Scan for the cell matching the given text and deliver its (x, y) coordinate at center. 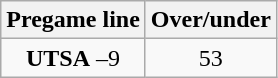
Pregame line (74, 20)
53 (210, 58)
UTSA –9 (74, 58)
Over/under (210, 20)
